Detect which cell encompasses the target text, then output its (x, y) center coordinate. 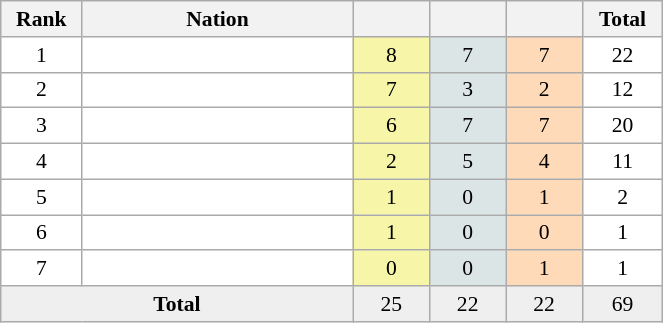
20 (622, 126)
25 (391, 304)
Nation (218, 19)
69 (622, 304)
11 (622, 162)
Rank (42, 19)
8 (391, 55)
12 (622, 90)
